Locate the cell with the specified text and output its [x, y] center coordinate. 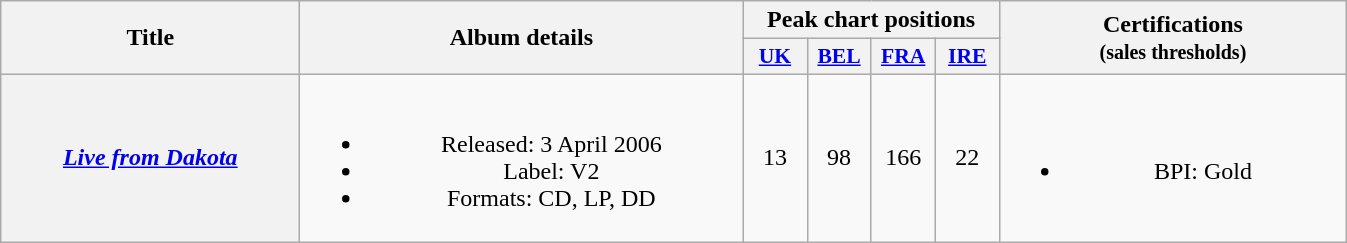
FRA [903, 57]
98 [839, 158]
22 [967, 158]
BEL [839, 57]
Released: 3 April 2006Label: V2Formats: CD, LP, DD [522, 158]
UK [775, 57]
Title [150, 38]
Album details [522, 38]
Live from Dakota [150, 158]
BPI: Gold [1172, 158]
13 [775, 158]
Certifications(sales thresholds) [1172, 38]
Peak chart positions [871, 20]
IRE [967, 57]
166 [903, 158]
